For the text-containing cell, return its midpoint in (x, y) coordinate format. 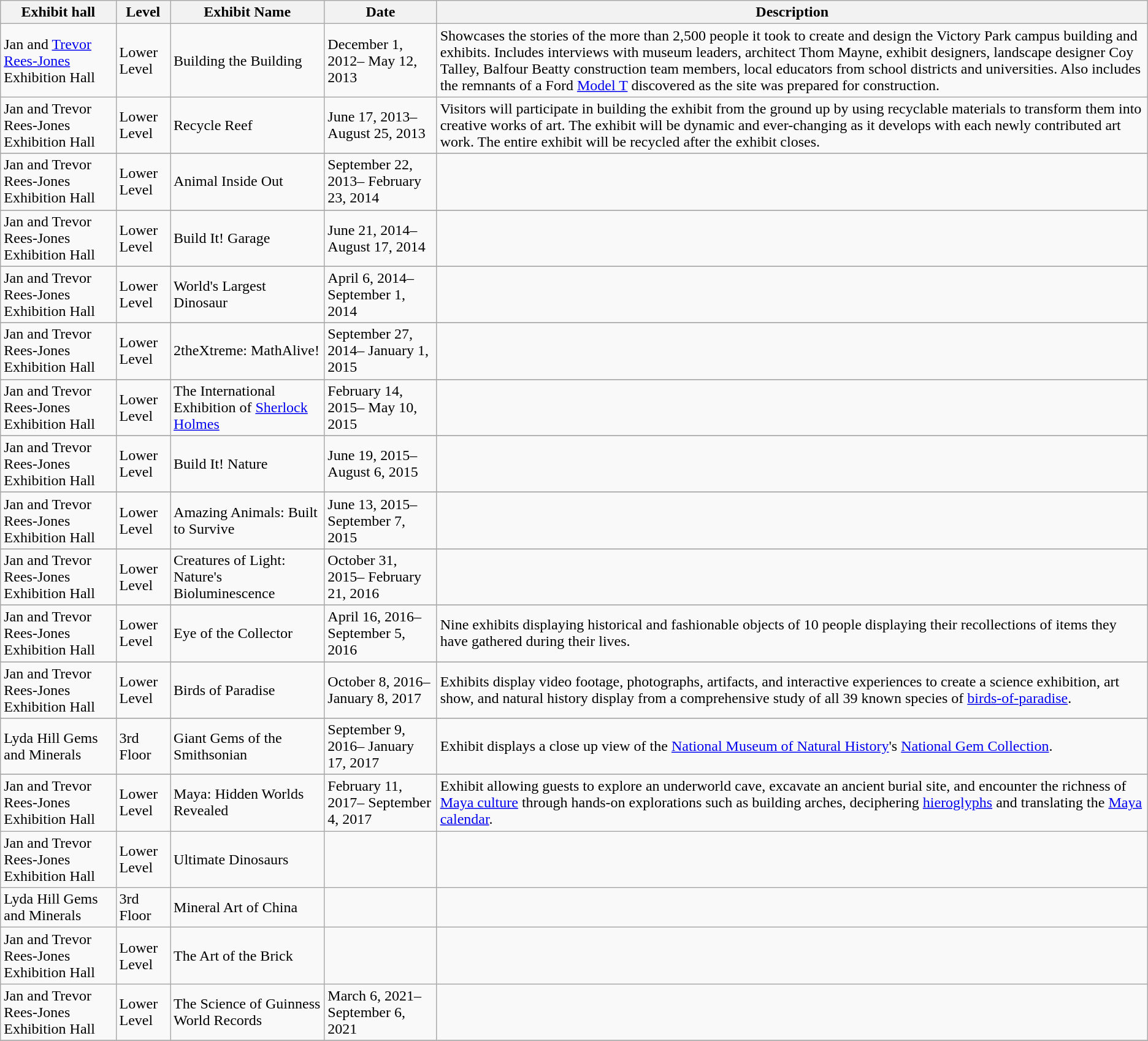
Build It! Garage (248, 238)
June 19, 2015– August 6, 2015 (380, 464)
Eye of the Collector (248, 633)
February 11, 2017– September 4, 2017 (380, 803)
Birds of Paradise (248, 690)
The Art of the Brick (248, 956)
2theXtreme: MathAlive! (248, 351)
Exhibit hall (58, 12)
Maya: Hidden Worlds Revealed (248, 803)
September 9, 2016– January 17, 2017 (380, 747)
Exhibit Name (248, 12)
September 27, 2014– January 1, 2015 (380, 351)
Build It! Nature (248, 464)
September 22, 2013– February 23, 2014 (380, 182)
World's Largest Dinosaur (248, 294)
Date (380, 12)
Level (143, 12)
Ultimate Dinosaurs (248, 859)
Giant Gems of the Smithsonian (248, 747)
March 6, 2021– September 6, 2021 (380, 1012)
The International Exhibition of Sherlock Holmes (248, 407)
October 31, 2015– February 21, 2016 (380, 577)
Amazing Animals: Built to Survive (248, 520)
April 6, 2014– September 1, 2014 (380, 294)
Recycle Reef (248, 125)
June 13, 2015– September 7, 2015 (380, 520)
October 8, 2016– January 8, 2017 (380, 690)
February 14, 2015– May 10, 2015 (380, 407)
April 16, 2016– September 5, 2016 (380, 633)
June 17, 2013– August 25, 2013 (380, 125)
The Science of Guinness World Records (248, 1012)
Description (792, 12)
June 21, 2014– August 17, 2014 (380, 238)
Creatures of Light: Nature's Bioluminescence (248, 577)
December 1, 2012– May 12, 2013 (380, 60)
Exhibit displays a close up view of the National Museum of Natural History's National Gem Collection. (792, 747)
Mineral Art of China (248, 908)
Building the Building (248, 60)
Animal Inside Out (248, 182)
